Capture the cell that displays the provided text and extract its (X, Y) central coordinate. 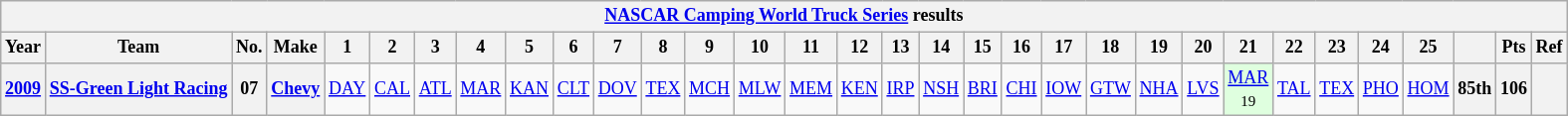
Pts (1514, 48)
24 (1382, 48)
DOV (617, 89)
8 (663, 48)
1 (347, 48)
3 (435, 48)
MEM (811, 89)
NASCAR Camping World Truck Series results (784, 16)
13 (900, 48)
DAY (347, 89)
10 (759, 48)
No. (249, 48)
CAL (392, 89)
NHA (1159, 89)
ATL (435, 89)
6 (573, 48)
IOW (1063, 89)
5 (530, 48)
LVS (1203, 89)
BRI (984, 89)
07 (249, 89)
Ref (1549, 48)
106 (1514, 89)
20 (1203, 48)
2 (392, 48)
KAN (530, 89)
KEN (859, 89)
11 (811, 48)
23 (1337, 48)
9 (710, 48)
MLW (759, 89)
17 (1063, 48)
NSH (942, 89)
12 (859, 48)
MAR19 (1248, 89)
15 (984, 48)
MAR (481, 89)
CLT (573, 89)
HOM (1428, 89)
Team (137, 48)
22 (1294, 48)
GTW (1111, 89)
MCH (710, 89)
SS-Green Light Racing (137, 89)
Make (296, 48)
7 (617, 48)
4 (481, 48)
85th (1475, 89)
IRP (900, 89)
14 (942, 48)
19 (1159, 48)
25 (1428, 48)
CHI (1021, 89)
Year (24, 48)
TAL (1294, 89)
21 (1248, 48)
PHO (1382, 89)
Chevy (296, 89)
18 (1111, 48)
2009 (24, 89)
16 (1021, 48)
